For the text-containing cell, return its midpoint in [X, Y] coordinate format. 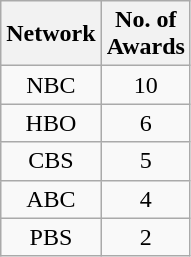
NBC [51, 85]
No. ofAwards [146, 34]
Network [51, 34]
2 [146, 237]
6 [146, 123]
HBO [51, 123]
CBS [51, 161]
ABC [51, 199]
10 [146, 85]
5 [146, 161]
PBS [51, 237]
4 [146, 199]
